Search for the cell housing the specified text and yield its (X, Y) center coordinate. 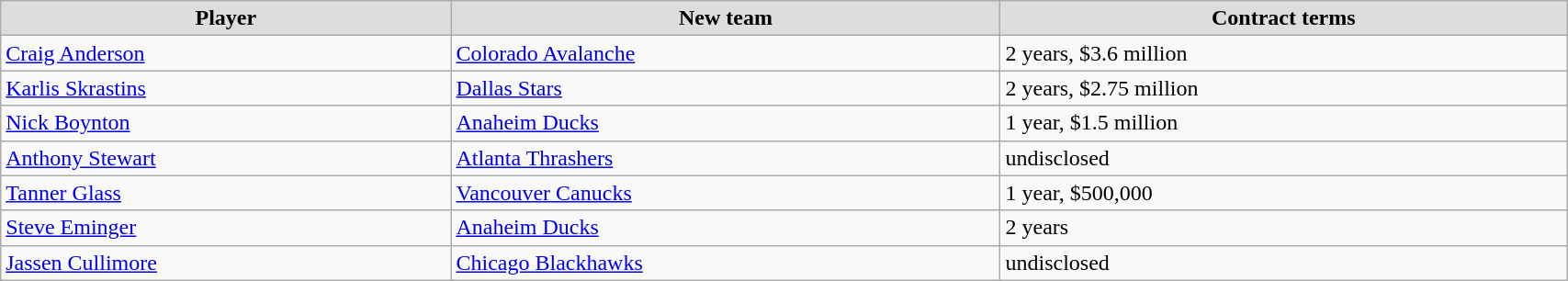
1 year, $500,000 (1284, 193)
Steve Eminger (226, 228)
Chicago Blackhawks (726, 263)
Craig Anderson (226, 53)
Anthony Stewart (226, 158)
2 years, $2.75 million (1284, 88)
2 years (1284, 228)
Vancouver Canucks (726, 193)
Player (226, 18)
Atlanta Thrashers (726, 158)
Nick Boynton (226, 123)
Jassen Cullimore (226, 263)
Colorado Avalanche (726, 53)
New team (726, 18)
Contract terms (1284, 18)
2 years, $3.6 million (1284, 53)
Tanner Glass (226, 193)
Dallas Stars (726, 88)
1 year, $1.5 million (1284, 123)
Karlis Skrastins (226, 88)
